Pinpoint the cell where the given text exists, returning its [X, Y] midpoint coordinate. 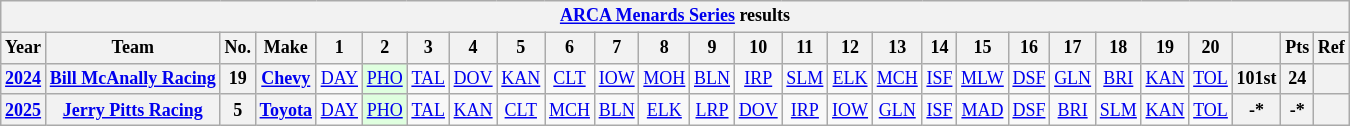
Bill McAnally Racing [132, 78]
Jerry Pitts Racing [132, 110]
13 [897, 48]
17 [1073, 48]
14 [940, 48]
MLW [982, 78]
2024 [24, 78]
Year [24, 48]
1 [339, 48]
15 [982, 48]
3 [428, 48]
7 [616, 48]
Team [132, 48]
ARCA Menards Series results [675, 16]
24 [1298, 78]
18 [1118, 48]
2 [384, 48]
Toyota [286, 110]
16 [1029, 48]
11 [805, 48]
4 [473, 48]
MAD [982, 110]
101st [1256, 78]
MOH [664, 78]
No. [238, 48]
LRP [712, 110]
Ref [1332, 48]
20 [1210, 48]
12 [850, 48]
8 [664, 48]
10 [758, 48]
2025 [24, 110]
9 [712, 48]
Pts [1298, 48]
Chevy [286, 78]
Make [286, 48]
6 [570, 48]
